Return the [X, Y] coordinate for the center point of the cell that contains the specified text.  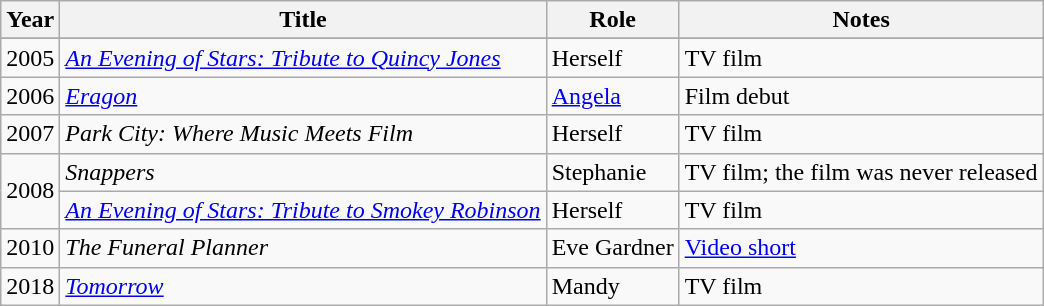
Film debut [861, 96]
Video short [861, 248]
Angela [612, 96]
Notes [861, 20]
2008 [30, 191]
Title [303, 20]
Stephanie [612, 172]
Mandy [612, 286]
2006 [30, 96]
An Evening of Stars: Tribute to Quincy Jones [303, 58]
Tomorrow [303, 286]
TV film; the film was never released [861, 172]
An Evening of Stars: Tribute to Smokey Robinson [303, 210]
The Funeral Planner [303, 248]
2007 [30, 134]
2005 [30, 58]
Park City: Where Music Meets Film [303, 134]
Year [30, 20]
Eragon [303, 96]
Role [612, 20]
2018 [30, 286]
2010 [30, 248]
Eve Gardner [612, 248]
Snappers [303, 172]
